For the text-containing cell, return its midpoint in [X, Y] coordinate format. 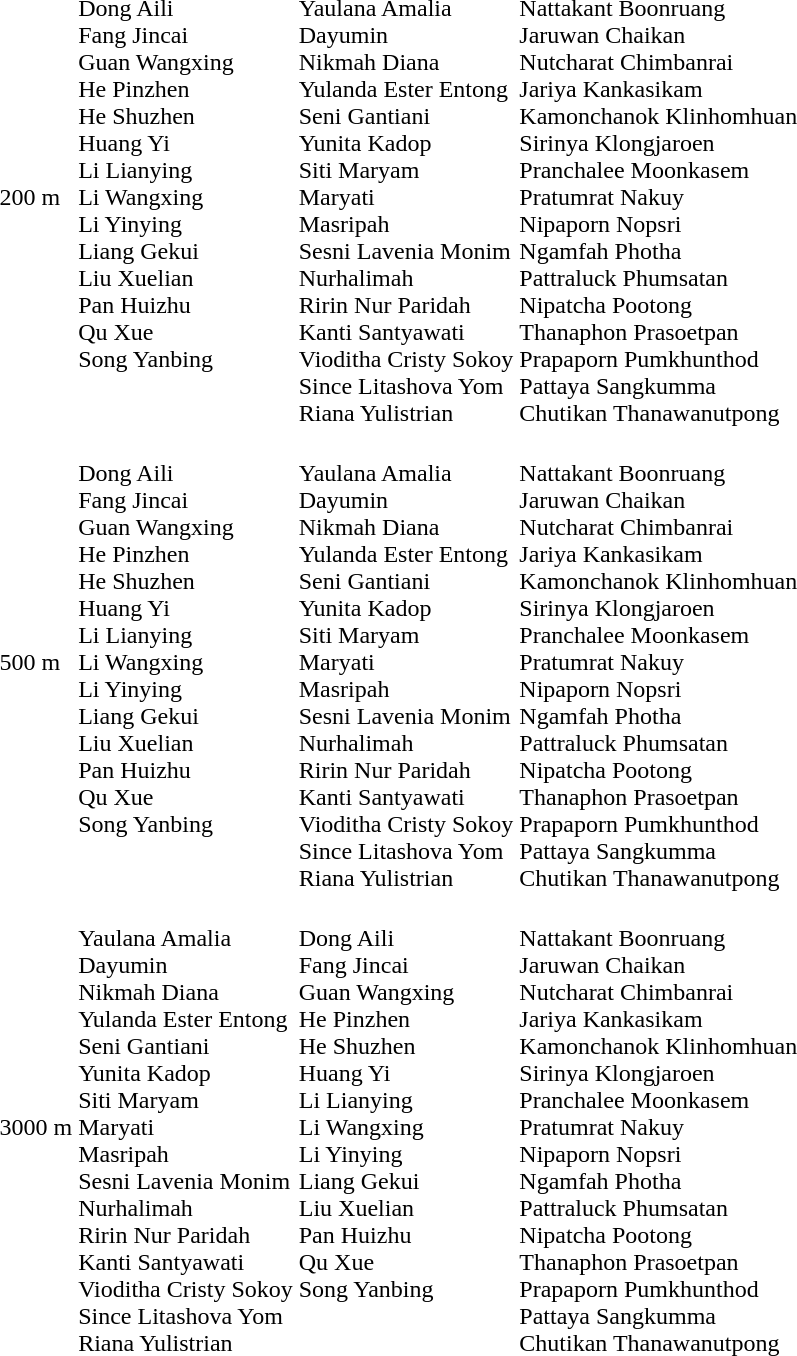
Dong AiliFang JincaiGuan WangxingHe PinzhenHe ShuzhenHuang YiLi LianyingLi WangxingLi YinyingLiang GekuiLiu XuelianPan HuizhuQu XueSong Yanbing [186, 662]
